From the cell containing the given text, extract its center point as [x, y] coordinate. 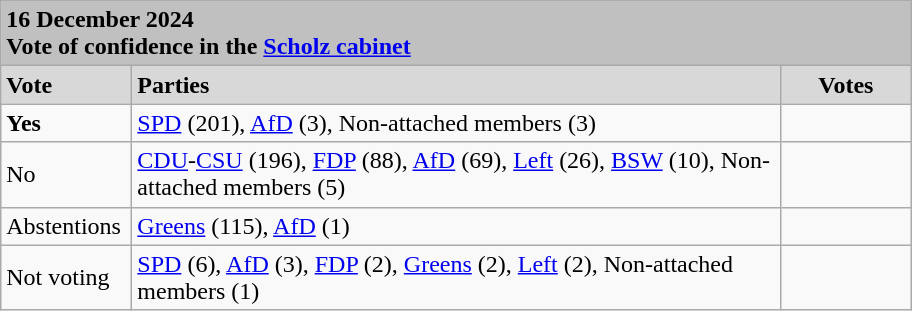
SPD (201), AfD (3), Non-attached members (3) [456, 123]
Parties [456, 85]
Abstentions [66, 226]
No [66, 174]
SPD (6), AfD (3), FDP (2), Greens (2), Left (2), Non-attached members (1) [456, 278]
Greens (115), AfD (1) [456, 226]
Vote [66, 85]
16 December 2024Vote of confidence in the Scholz cabinet [456, 34]
CDU-CSU (196), FDP (88), AfD (69), Left (26), BSW (10), Non-attached members (5) [456, 174]
Not voting [66, 278]
Yes [66, 123]
Votes [846, 85]
